Output the [x, y] coordinate of the center of the cell containing the given text.  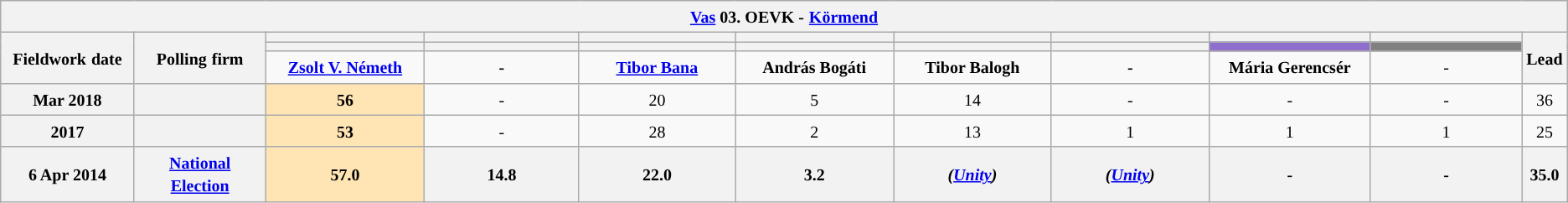
36 [1545, 99]
14 [972, 99]
14.8 [502, 174]
Zsolt V. Németh [345, 67]
25 [1545, 131]
Vas 03. OEVK - Körmend [784, 17]
Mar 2018 [67, 99]
56 [345, 99]
Mária Gerencsér [1290, 67]
28 [657, 131]
6 Apr 2014 [67, 174]
Fieldwork date [67, 58]
Tibor Bana [657, 67]
2017 [67, 131]
National Election [199, 174]
35.0 [1545, 174]
Lead [1545, 58]
Tibor Balogh [972, 67]
22.0 [657, 174]
András Bogáti [814, 67]
3.2 [814, 174]
13 [972, 131]
Polling firm [199, 58]
53 [345, 131]
57.0 [345, 174]
2 [814, 131]
5 [814, 99]
20 [657, 99]
